Return the (X, Y) coordinate for the center point of the cell that contains the specified text.  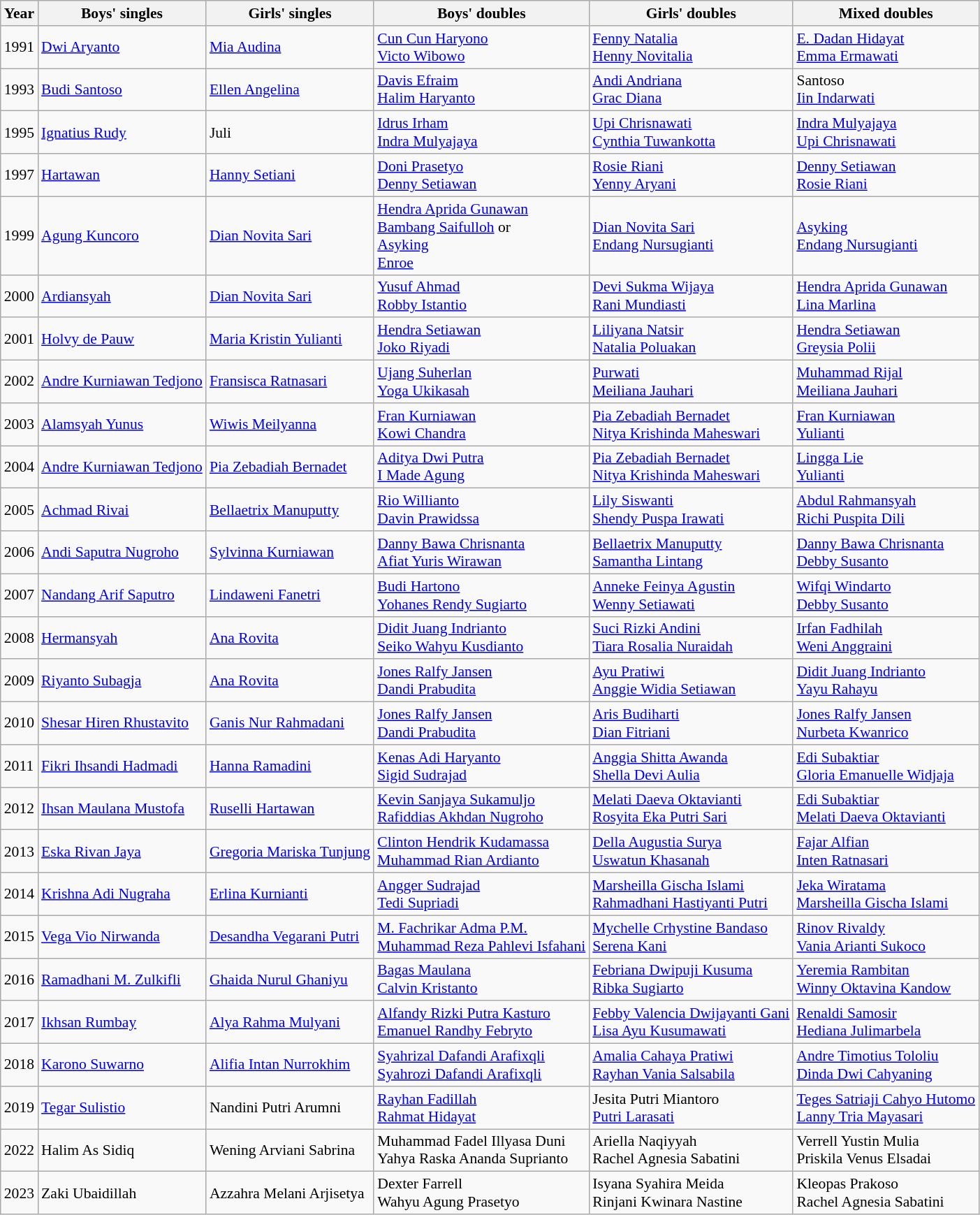
Jones Ralfy Jansen Nurbeta Kwanrico (886, 724)
1991 (20, 48)
Jesita Putri MiantoroPutri Larasati (691, 1108)
Yeremia Rambitan Winny Oktavina Kandow (886, 980)
Alamsyah Yunus (122, 425)
M. Fachrikar Adma P.M. Muhammad Reza Pahlevi Isfahani (481, 936)
Indra Mulyajaya Upi Chrisnawati (886, 133)
2008 (20, 637)
Mia Audina (290, 48)
Desandha Vegarani Putri (290, 936)
Danny Bawa Chrisnanta Debby Susanto (886, 552)
Melati Daeva Oktavianti Rosyita Eka Putri Sari (691, 809)
Hendra Setiawan Greysia Polii (886, 340)
Eska Rivan Jaya (122, 851)
Nandini Putri Arumni (290, 1108)
2005 (20, 510)
Asyking Endang Nursugianti (886, 235)
Rinov Rivaldy Vania Arianti Sukoco (886, 936)
2011 (20, 766)
Muhammad Rijal Meiliana Jauhari (886, 381)
Riyanto Subagja (122, 681)
Lily Siswanti Shendy Puspa Irawati (691, 510)
Hermansyah (122, 637)
Alfandy Rizki Putra Kasturo Emanuel Randhy Febryto (481, 1023)
Ramadhani M. Zulkifli (122, 980)
Zaki Ubaidillah (122, 1193)
Rosie Riani Yenny Aryani (691, 175)
2013 (20, 851)
Danny Bawa Chrisnanta Afiat Yuris Wirawan (481, 552)
Denny Setiawan Rosie Riani (886, 175)
Pia Zebadiah Bernadet (290, 467)
Lindaweni Fanetri (290, 595)
Aditya Dwi Putra I Made Agung (481, 467)
Rayhan FadillahRahmat Hidayat (481, 1108)
Tegar Sulistio (122, 1108)
Maria Kristin Yulianti (290, 340)
Krishna Adi Nugraha (122, 894)
Ardiansyah (122, 296)
Syahrizal Dafandi Arafixqli Syahrozi Dafandi Arafixqli (481, 1065)
Fajar Alfian Inten Ratnasari (886, 851)
Wening Arviani Sabrina (290, 1150)
Shesar Hiren Rhustavito (122, 724)
Hanny Setiani (290, 175)
2010 (20, 724)
Fenny Natalia Henny Novitalia (691, 48)
Fran Kurniawan Kowi Chandra (481, 425)
Halim As Sidiq (122, 1150)
Renaldi Samosir Hediana Julimarbela (886, 1023)
Azzahra Melani Arjisetya (290, 1193)
Hartawan (122, 175)
2004 (20, 467)
Dian Novita Sari Endang Nursugianti (691, 235)
Fikri Ihsandi Hadmadi (122, 766)
Fransisca Ratnasari (290, 381)
2006 (20, 552)
Suci Rizki Andini Tiara Rosalia Nuraidah (691, 637)
Achmad Rivai (122, 510)
Sylvinna Kurniawan (290, 552)
Andi Andriana Grac Diana (691, 89)
Verrell Yustin MuliaPriskila Venus Elsadai (886, 1150)
Febby Valencia Dwijayanti Gani Lisa Ayu Kusumawati (691, 1023)
Nandang Arif Saputro (122, 595)
Vega Vio Nirwanda (122, 936)
Kleopas PrakosoRachel Agnesia Sabatini (886, 1193)
Hendra Aprida Gunawan Bambang Saifulloh or Asyking Enroe (481, 235)
Boys' singles (122, 13)
2009 (20, 681)
Andi Saputra Nugroho (122, 552)
Andre Timotius Tololiu Dinda Dwi Cahyaning (886, 1065)
Ghaida Nurul Ghaniyu (290, 980)
Hendra Setiawan Joko Riyadi (481, 340)
1993 (20, 89)
2012 (20, 809)
Bellaetrix Manuputty (290, 510)
Hanna Ramadini (290, 766)
Edi Subaktiar Gloria Emanuelle Widjaja (886, 766)
Teges Satriaji Cahyo HutomoLanny Tria Mayasari (886, 1108)
Ignatius Rudy (122, 133)
Bagas Maulana Calvin Kristanto (481, 980)
Bellaetrix Manuputty Samantha Lintang (691, 552)
1997 (20, 175)
2023 (20, 1193)
Ujang Suherlan Yoga Ukikasah (481, 381)
Lingga Lie Yulianti (886, 467)
Didit Juang Indrianto Yayu Rahayu (886, 681)
Amalia Cahaya Pratiwi Rayhan Vania Salsabila (691, 1065)
Year (20, 13)
Cun Cun Haryono Victo Wibowo (481, 48)
Idrus Irham Indra Mulyajaya (481, 133)
E. Dadan Hidayat Emma Ermawati (886, 48)
Irfan Fadhilah Weni Anggraini (886, 637)
Jeka Wiratama Marsheilla Gischa Islami (886, 894)
Erlina Kurnianti (290, 894)
1999 (20, 235)
Edi Subaktiar Melati Daeva Oktavianti (886, 809)
Santoso Iin Indarwati (886, 89)
Dexter FarrellWahyu Agung Prasetyo (481, 1193)
Girls' doubles (691, 13)
Alya Rahma Mulyani (290, 1023)
Ihsan Maulana Mustofa (122, 809)
Wiwis Meilyanna (290, 425)
Gregoria Mariska Tunjung (290, 851)
Budi Santoso (122, 89)
2002 (20, 381)
Purwati Meiliana Jauhari (691, 381)
Anggia Shitta Awanda Shella Devi Aulia (691, 766)
Ruselli Hartawan (290, 809)
Muhammad Fadel Illyasa DuniYahya Raska Ananda Suprianto (481, 1150)
Rio Willianto Davin Prawidssa (481, 510)
Girls' singles (290, 13)
Alifia Intan Nurrokhim (290, 1065)
Ariella NaqiyyahRachel Agnesia Sabatini (691, 1150)
2000 (20, 296)
Della Augustia Surya Uswatun Khasanah (691, 851)
Doni Prasetyo Denny Setiawan (481, 175)
Ayu Pratiwi Anggie Widia Setiawan (691, 681)
Karono Suwarno (122, 1065)
2022 (20, 1150)
Ikhsan Rumbay (122, 1023)
Isyana Syahira MeidaRinjani Kwinara Nastine (691, 1193)
Angger Sudrajad Tedi Supriadi (481, 894)
Kevin Sanjaya Sukamuljo Rafiddias Akhdan Nugroho (481, 809)
Mychelle Crhystine Bandaso Serena Kani (691, 936)
Ellen Angelina (290, 89)
Anneke Feinya Agustin Wenny Setiawati (691, 595)
Abdul Rahmansyah Richi Puspita Dili (886, 510)
Devi Sukma Wijaya Rani Mundiasti (691, 296)
Liliyana Natsir Natalia Poluakan (691, 340)
Budi Hartono Yohanes Rendy Sugiarto (481, 595)
2015 (20, 936)
Mixed doubles (886, 13)
Ganis Nur Rahmadani (290, 724)
Kenas Adi Haryanto Sigid Sudrajad (481, 766)
2001 (20, 340)
Upi Chrisnawati Cynthia Tuwankotta (691, 133)
Fran Kurniawan Yulianti (886, 425)
Hendra Aprida Gunawan Lina Marlina (886, 296)
2017 (20, 1023)
Dwi Aryanto (122, 48)
Juli (290, 133)
2019 (20, 1108)
Febriana Dwipuji Kusuma Ribka Sugiarto (691, 980)
2007 (20, 595)
Davis Efraim Halim Haryanto (481, 89)
Boys' doubles (481, 13)
2014 (20, 894)
Agung Kuncoro (122, 235)
Holvy de Pauw (122, 340)
Didit Juang Indrianto Seiko Wahyu Kusdianto (481, 637)
1995 (20, 133)
2003 (20, 425)
2018 (20, 1065)
2016 (20, 980)
Yusuf Ahmad Robby Istantio (481, 296)
Wifqi Windarto Debby Susanto (886, 595)
Marsheilla Gischa Islami Rahmadhani Hastiyanti Putri (691, 894)
Clinton Hendrik Kudamassa Muhammad Rian Ardianto (481, 851)
Aris Budiharti Dian Fitriani (691, 724)
